Locate the cell with the specified text and output its (x, y) center coordinate. 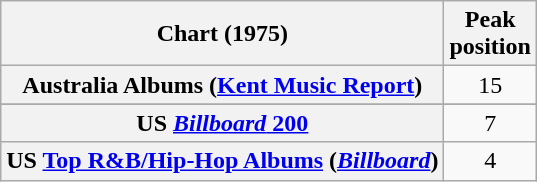
4 (490, 161)
Australia Albums (Kent Music Report) (222, 85)
US Billboard 200 (222, 123)
15 (490, 85)
Chart (1975) (222, 34)
US Top R&B/Hip-Hop Albums (Billboard) (222, 161)
Peakposition (490, 34)
7 (490, 123)
